Extract the [x, y] coordinate from the center of the cell holding the provided text.  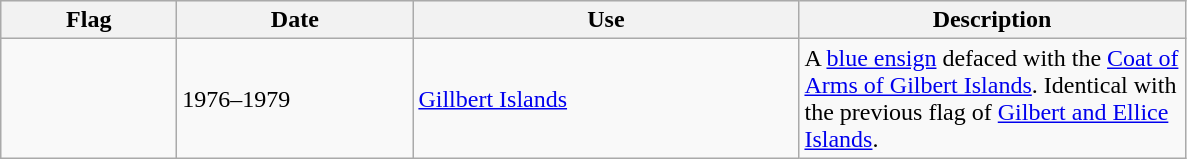
Use [606, 20]
A blue ensign defaced with the Coat of Arms of Gilbert Islands. Identical with the previous flag of Gilbert and Ellice Islands. [992, 98]
Date [295, 20]
Gillbert Islands [606, 98]
Flag [89, 20]
1976–1979 [295, 98]
Description [992, 20]
